Identify which cell holds the provided text, then report its [X, Y] central coordinate. 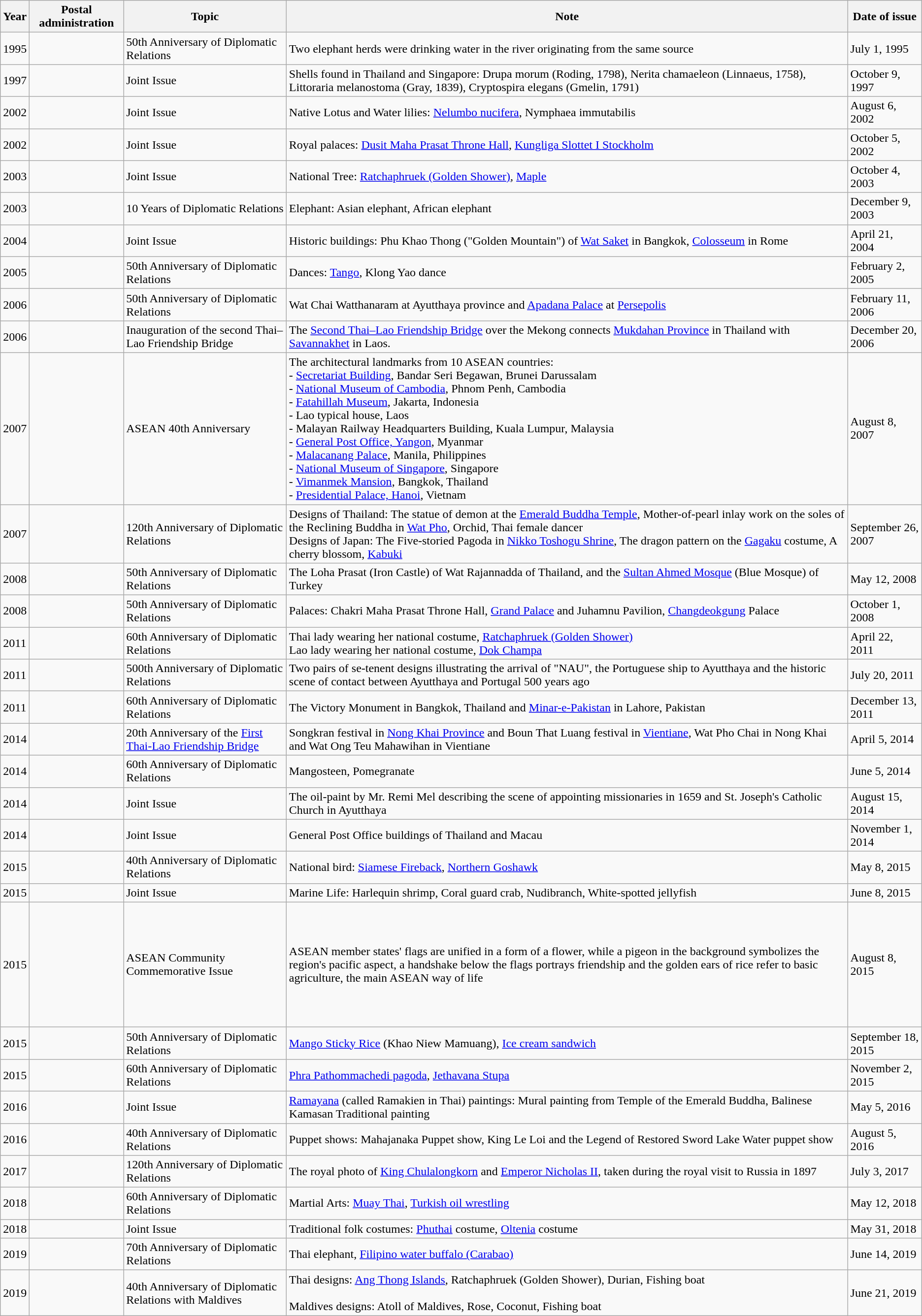
Royal palaces: Dusit Maha Prasat Throne Hall, Kungliga Slottet I Stockholm [567, 145]
Dances: Tango, Klong Yao dance [567, 273]
September 26, 2007 [885, 534]
Topic [205, 17]
Postal administration [77, 17]
Historic buildings: Phu Khao Thong ("Golden Mountain") of Wat Saket in Bangkok, Colosseum in Rome [567, 240]
December 9, 2003 [885, 209]
ASEAN Community Commemorative Issue [205, 964]
June 5, 2014 [885, 771]
2017 [15, 1172]
General Post Office buildings of Thailand and Macau [567, 835]
October 4, 2003 [885, 176]
Traditional folk costumes: Phuthai costume, Oltenia costume [567, 1229]
500th Anniversary of Diplomatic Relations [205, 675]
April 21, 2004 [885, 240]
October 9, 1997 [885, 81]
The Victory Monument in Bangkok, Thailand and Minar-e-Pakistan in Lahore, Pakistan [567, 707]
Wat Chai Watthanaram at Ayutthaya province and Apadana Palace at Persepolis [567, 304]
July 3, 2017 [885, 1172]
June 8, 2015 [885, 893]
October 1, 2008 [885, 611]
Native Lotus and Water lilies: Nelumbo nucifera, Nymphaea immutabilis [567, 112]
1995 [15, 48]
National bird: Siamese Fireback, Northern Goshawk [567, 867]
1997 [15, 81]
April 22, 2011 [885, 643]
Date of issue [885, 17]
Thai elephant, Filipino water buffalo (Carabao) [567, 1254]
The oil-paint by Mr. Remi Mel describing the scene of appointing missionaries in 1659 and St. Joseph's Catholic Church in Ayutthaya [567, 803]
May 5, 2016 [885, 1107]
February 11, 2006 [885, 304]
Mangosteen, Pomegranate [567, 771]
20th Anniversary of the First Thai-Lao Friendship Bridge [205, 739]
10 Years of Diplomatic Relations [205, 209]
70th Anniversary of Diplomatic Relations [205, 1254]
February 2, 2005 [885, 273]
ASEAN 40th Anniversary [205, 428]
2004 [15, 240]
Thai designs: Ang Thong Islands, Ratchaphruek (Golden Shower), Durian, Fishing boat Maldives designs: Atoll of Maldives, Rose, Coconut, Fishing boat [567, 1293]
Thai lady wearing her national costume, Ratchaphruek (Golden Shower) Lao lady wearing her national costume, Dok Champa [567, 643]
August 6, 2002 [885, 112]
April 5, 2014 [885, 739]
Palaces: Chakri Maha Prasat Throne Hall, Grand Palace and Juhamnu Pavilion, Changdeokgung Palace [567, 611]
The Loha Prasat (Iron Castle) of Wat Rajannadda of Thailand, and the Sultan Ahmed Mosque (Blue Mosque) of Turkey [567, 579]
Inauguration of the second Thai–Lao Friendship Bridge [205, 337]
May 8, 2015 [885, 867]
July 20, 2011 [885, 675]
Two elephant herds were drinking water in the river originating from the same source [567, 48]
Songkran festival in Nong Khai Province and Boun That Luang festival in Vientiane, Wat Pho Chai in Nong Khai and Wat Ong Teu Mahawihan in Vientiane [567, 739]
May 12, 2008 [885, 579]
July 1, 1995 [885, 48]
Ramayana (called Ramakien in Thai) paintings: Mural painting from Temple of the Emerald Buddha, Balinese Kamasan Traditional painting [567, 1107]
August 15, 2014 [885, 803]
November 1, 2014 [885, 835]
Elephant: Asian elephant, African elephant [567, 209]
Martial Arts: Muay Thai, Turkish oil wrestling [567, 1203]
2005 [15, 273]
Note [567, 17]
Year [15, 17]
June 21, 2019 [885, 1293]
August 5, 2016 [885, 1139]
September 18, 2015 [885, 1043]
November 2, 2015 [885, 1075]
May 12, 2018 [885, 1203]
June 14, 2019 [885, 1254]
The Second Thai–Lao Friendship Bridge over the Mekong connects Mukdahan Province in Thailand with Savannakhet in Laos. [567, 337]
August 8, 2015 [885, 964]
National Tree: Ratchaphruek (Golden Shower), Maple [567, 176]
August 8, 2007 [885, 428]
40th Anniversary of Diplomatic Relations with Maldives [205, 1293]
Marine Life: Harlequin shrimp, Coral guard crab, Nudibranch, White-spotted jellyfish [567, 893]
The royal photo of King Chulalongkorn and Emperor Nicholas II, taken during the royal visit to Russia in 1897 [567, 1172]
December 20, 2006 [885, 337]
May 31, 2018 [885, 1229]
December 13, 2011 [885, 707]
Phra Pathommachedi pagoda, Jethavana Stupa [567, 1075]
Puppet shows: Mahajanaka Puppet show, King Le Loi and the Legend of Restored Sword Lake Water puppet show [567, 1139]
October 5, 2002 [885, 145]
Mango Sticky Rice (Khao Niew Mamuang), Ice cream sandwich [567, 1043]
